Pinpoint the cell where the given text exists, returning its (x, y) midpoint coordinate. 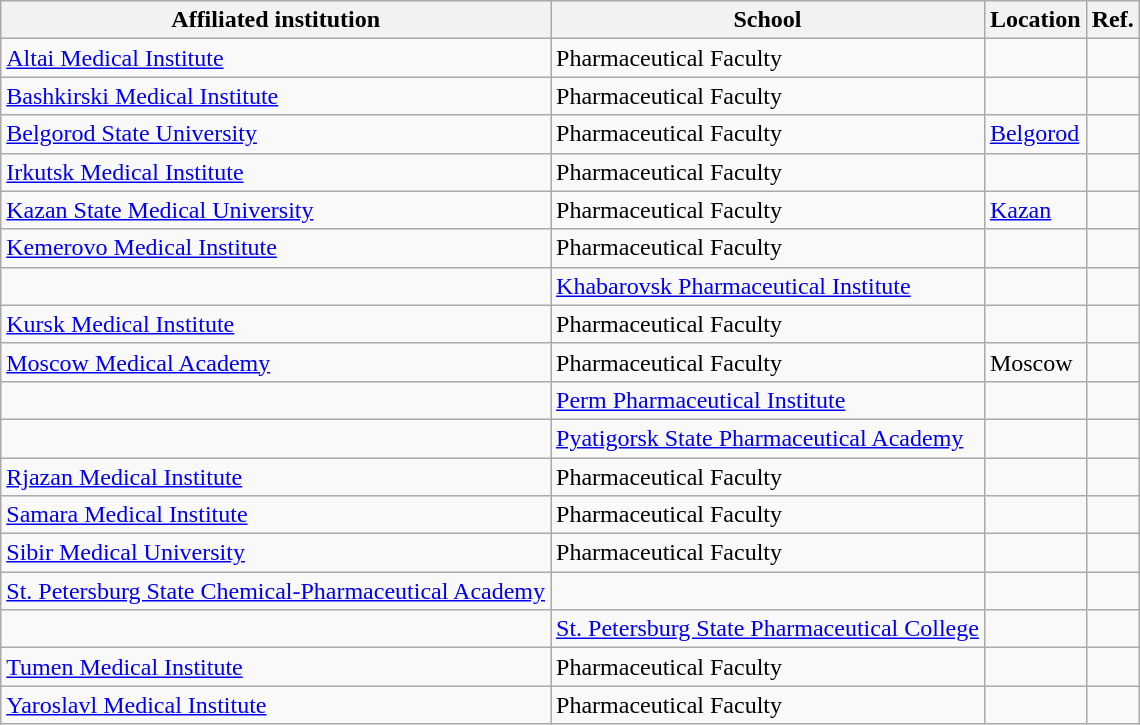
Pyatigorsk State Pharmaceutical Academy (768, 438)
Moscow Medical Academy (276, 362)
Samara Medical Institute (276, 515)
Kemerovo Medical Institute (276, 248)
Moscow (1035, 362)
Bashkirski Medical Institute (276, 96)
Belgorod (1035, 134)
School (768, 20)
Belgorod State University (276, 134)
Kursk Medical Institute (276, 324)
Tumen Medical Institute (276, 667)
Khabarovsk Pharmaceutical Institute (768, 286)
Location (1035, 20)
Kazan (1035, 210)
St. Petersburg State Chemical-Pharmaceutical Academy (276, 591)
Rjazan Medical Institute (276, 477)
Affiliated institution (276, 20)
Irkutsk Medical Institute (276, 172)
Altai Medical Institute (276, 58)
Perm Pharmaceutical Institute (768, 400)
Sibir Medical University (276, 553)
St. Petersburg State Pharmaceutical College (768, 629)
Kazan State Medical University (276, 210)
Ref. (1112, 20)
Yaroslavl Medical Institute (276, 705)
